From the cell containing the given text, extract its center point as (x, y) coordinate. 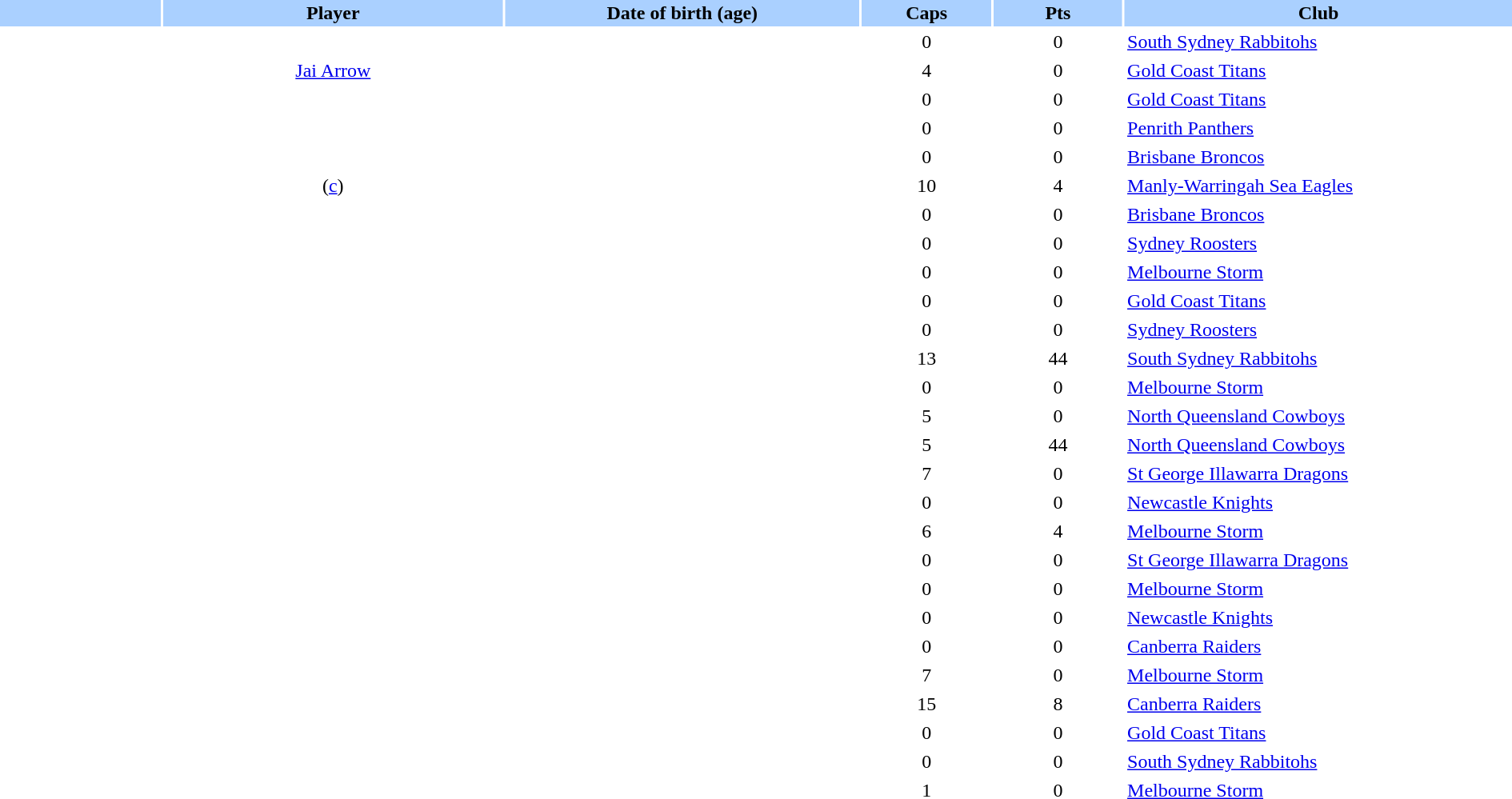
Pts (1058, 13)
(c) (333, 186)
Penrith Panthers (1318, 128)
Manly-Warringah Sea Eagles (1318, 186)
Caps (926, 13)
10 (926, 186)
15 (926, 704)
Player (333, 13)
13 (926, 358)
Date of birth (age) (682, 13)
Jai Arrow (333, 70)
6 (926, 531)
Club (1318, 13)
8 (1058, 704)
